For the text-containing cell, return its midpoint in [x, y] coordinate format. 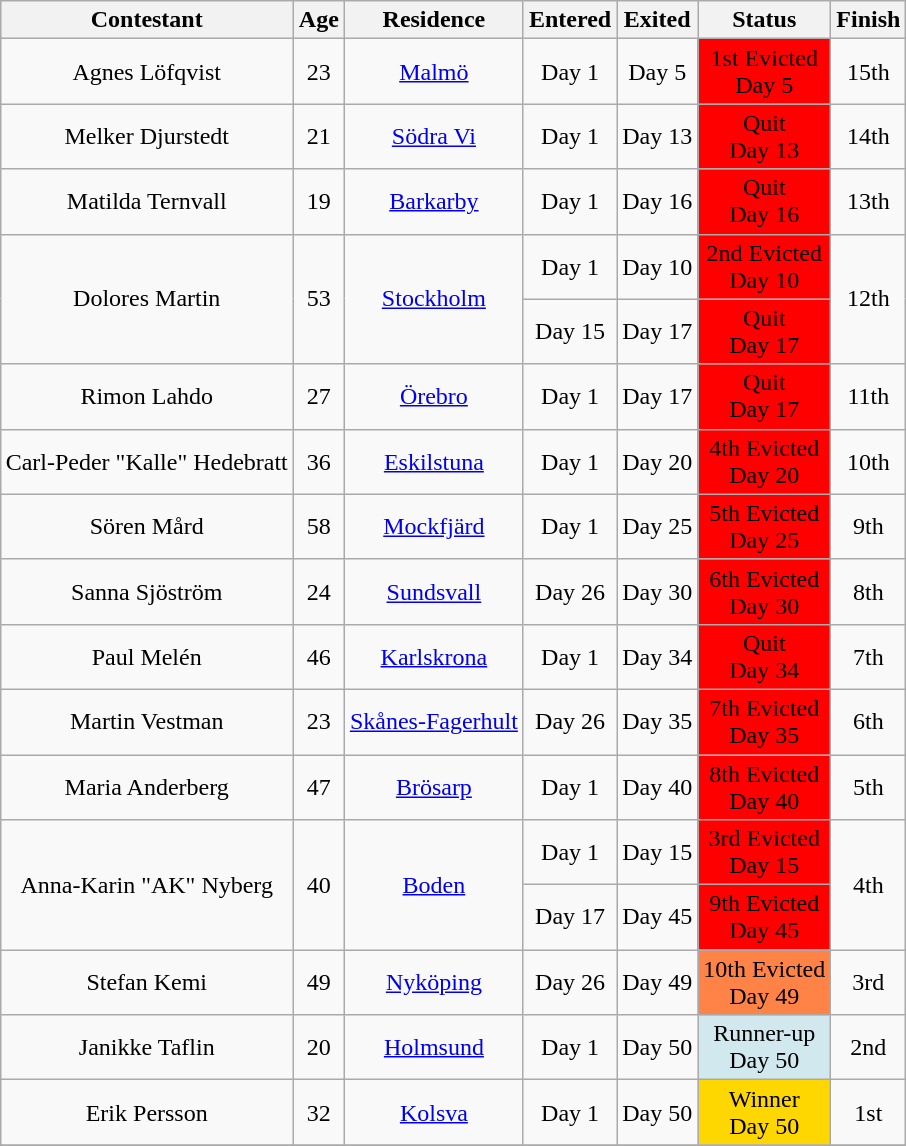
10th [868, 462]
4th EvictedDay 20 [764, 462]
Day 13 [658, 136]
10th EvictedDay 49 [764, 982]
11th [868, 396]
Day 35 [658, 722]
49 [318, 982]
Kolsva [434, 1112]
Nyköping [434, 982]
Malmö [434, 72]
12th [868, 299]
7th EvictedDay 35 [764, 722]
46 [318, 656]
2nd [868, 1048]
Day 40 [658, 786]
47 [318, 786]
Day 30 [658, 592]
QuitDay 13 [764, 136]
6th [868, 722]
Maria Anderberg [146, 786]
Runner-upDay 50 [764, 1048]
Brösarp [434, 786]
36 [318, 462]
WinnerDay 50 [764, 1112]
6th EvictedDay 30 [764, 592]
5th EvictedDay 25 [764, 526]
Sanna Sjöström [146, 592]
Day 10 [658, 266]
27 [318, 396]
Sören Mård [146, 526]
24 [318, 592]
Carl-Peder "Kalle" Hedebratt [146, 462]
40 [318, 885]
Matilda Ternvall [146, 202]
9th [868, 526]
Day 25 [658, 526]
4th [868, 885]
Barkarby [434, 202]
Day 16 [658, 202]
21 [318, 136]
Day 20 [658, 462]
Dolores Martin [146, 299]
8th [868, 592]
32 [318, 1112]
Örebro [434, 396]
Janikke Taflin [146, 1048]
Melker Djurstedt [146, 136]
Karlskrona [434, 656]
Day 34 [658, 656]
Stefan Kemi [146, 982]
QuitDay 16 [764, 202]
Finish [868, 20]
Boden [434, 885]
Age [318, 20]
Paul Melén [146, 656]
19 [318, 202]
3rd [868, 982]
Eskilstuna [434, 462]
Södra Vi [434, 136]
Rimon Lahdo [146, 396]
Agnes Löfqvist [146, 72]
3rd EvictedDay 15 [764, 852]
Day 5 [658, 72]
Skånes-Fagerhult [434, 722]
Entered [570, 20]
14th [868, 136]
Martin Vestman [146, 722]
2nd EvictedDay 10 [764, 266]
20 [318, 1048]
Residence [434, 20]
QuitDay 34 [764, 656]
Mockfjärd [434, 526]
1st [868, 1112]
58 [318, 526]
Sundsvall [434, 592]
Day 45 [658, 918]
9th EvictedDay 45 [764, 918]
53 [318, 299]
Holmsund [434, 1048]
Anna-Karin "AK" Nyberg [146, 885]
Erik Persson [146, 1112]
13th [868, 202]
15th [868, 72]
Exited [658, 20]
8th EvictedDay 40 [764, 786]
Stockholm [434, 299]
7th [868, 656]
Contestant [146, 20]
Day 49 [658, 982]
5th [868, 786]
Status [764, 20]
1st EvictedDay 5 [764, 72]
